Determine the (X, Y) coordinate at the center of the cell enclosing the given text.  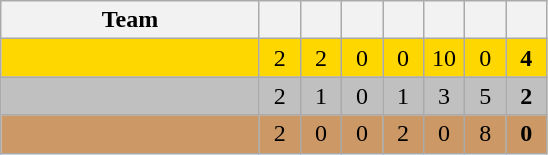
Team (130, 20)
3 (444, 96)
5 (486, 96)
8 (486, 134)
10 (444, 58)
4 (526, 58)
